Search for the cell housing the specified text and yield its [x, y] center coordinate. 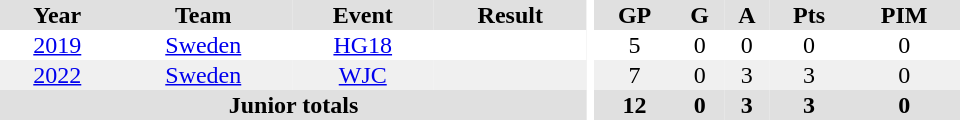
7 [635, 75]
A [747, 15]
Pts [810, 15]
GP [635, 15]
5 [635, 45]
Junior totals [294, 105]
PIM [904, 15]
Result [511, 15]
HG18 [363, 45]
12 [635, 105]
WJC [363, 75]
G [700, 15]
Event [363, 15]
2019 [58, 45]
Team [204, 15]
Year [58, 15]
2022 [58, 75]
